Return [X, Y] of the center of cell containing provided text 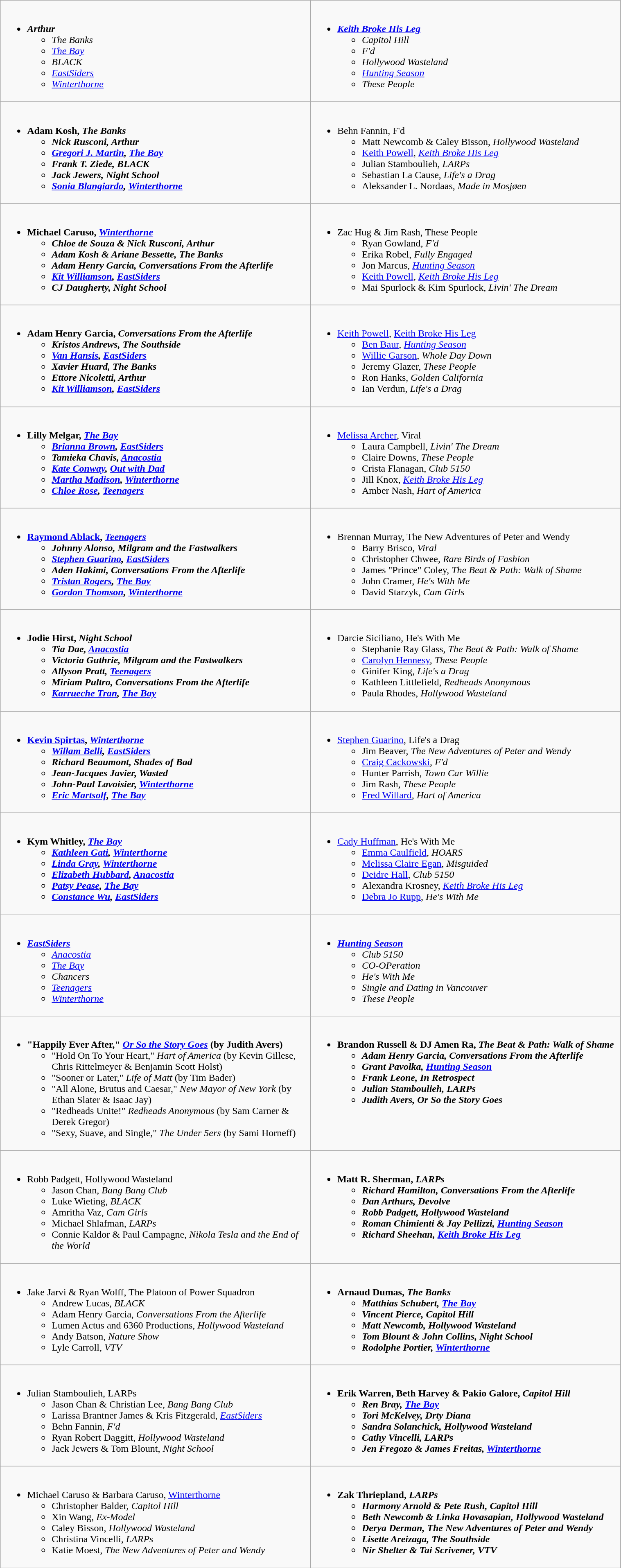
ArthurThe BanksThe BayBLACKEastSidersWinterthorne [156, 51]
Kym Whitley, The BayKathleen Gati, WinterthorneLinda Gray, WinterthorneElizabeth Hubbard, AnacostiaPatsy Pease, The BayConstance Wu, EastSiders [156, 863]
Lilly Melgar, The BayBrianna Brown, EastSidersTamieka Chavis, AnacostiaKate Conway, Out with DadMartha Madison, WinterthorneChloe Rose, Teenagers [156, 457]
Hunting SeasonClub 5150CO-OPerationHe's With MeSingle and Dating in VancouverThese People [465, 965]
Adam Kosh, The BanksNick Rusconi, ArthurGregori J. Martin, The BayFrank T. Ziede, BLACKJack Jewers, Night SchoolSonia Blangiardo, Winterthorne [156, 153]
Keith Broke His LegCapitol HillF'dHollywood WastelandHunting SeasonThese People [465, 51]
EastSidersAnacostiaThe BayChancersTeenagersWinterthorne [156, 965]
